From the cell containing the given text, extract its center point as (X, Y) coordinate. 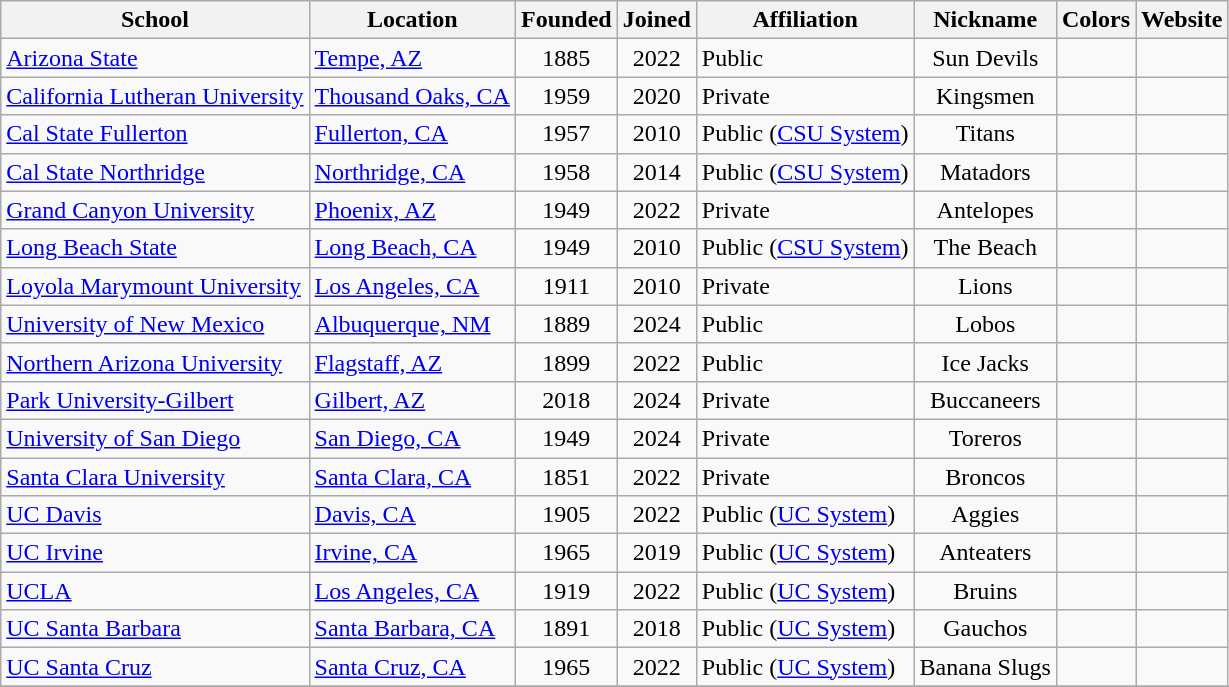
Thousand Oaks, CA (412, 96)
Gauchos (985, 629)
Irvine, CA (412, 553)
Joined (656, 20)
Lobos (985, 324)
UC Davis (155, 515)
Colors (1096, 20)
Northridge, CA (412, 172)
Location (412, 20)
1959 (566, 96)
Tempe, AZ (412, 58)
University of San Diego (155, 438)
Kingsmen (985, 96)
School (155, 20)
Affiliation (805, 20)
Nickname (985, 20)
Santa Clara, CA (412, 477)
Northern Arizona University (155, 362)
UC Santa Cruz (155, 667)
Albuquerque, NM (412, 324)
Loyola Marymount University (155, 286)
Cal State Fullerton (155, 134)
Long Beach, CA (412, 248)
Gilbert, AZ (412, 400)
Cal State Northridge (155, 172)
Long Beach State (155, 248)
The Beach (985, 248)
Arizona State (155, 58)
1885 (566, 58)
Website (1182, 20)
California Lutheran University (155, 96)
1905 (566, 515)
1911 (566, 286)
1919 (566, 591)
San Diego, CA (412, 438)
Buccaneers (985, 400)
UC Santa Barbara (155, 629)
2020 (656, 96)
Santa Clara University (155, 477)
UCLA (155, 591)
Park University-Gilbert (155, 400)
Antelopes (985, 210)
Sun Devils (985, 58)
Titans (985, 134)
1958 (566, 172)
Flagstaff, AZ (412, 362)
University of New Mexico (155, 324)
Lions (985, 286)
Matadors (985, 172)
1889 (566, 324)
Anteaters (985, 553)
Grand Canyon University (155, 210)
1851 (566, 477)
Phoenix, AZ (412, 210)
Davis, CA (412, 515)
1899 (566, 362)
Ice Jacks (985, 362)
Bruins (985, 591)
Banana Slugs (985, 667)
Founded (566, 20)
Aggies (985, 515)
1957 (566, 134)
Toreros (985, 438)
Fullerton, CA (412, 134)
2019 (656, 553)
2014 (656, 172)
Broncos (985, 477)
1891 (566, 629)
Santa Cruz, CA (412, 667)
Santa Barbara, CA (412, 629)
UC Irvine (155, 553)
